Determine the (X, Y) coordinate at the center of the cell enclosing the given text.  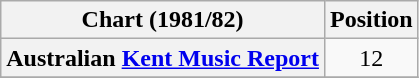
Australian Kent Music Report (163, 58)
Position (371, 20)
12 (371, 58)
Chart (1981/82) (163, 20)
